Scan for the cell matching the given text and deliver its [X, Y] coordinate at center. 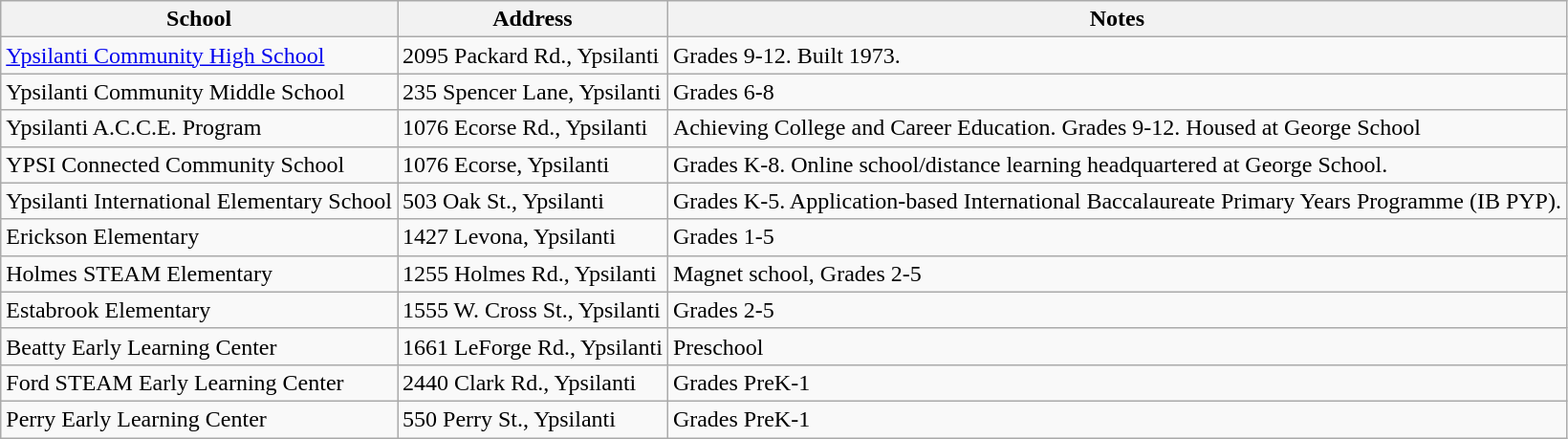
Ypsilanti International Elementary School [199, 201]
Erickson Elementary [199, 237]
School [199, 19]
Grades 1-5 [1117, 237]
Grades 6-8 [1117, 92]
2095 Packard Rd., Ypsilanti [534, 55]
Address [534, 19]
Perry Early Learning Center [199, 419]
1555 W. Cross St., Ypsilanti [534, 310]
1076 Ecorse, Ypsilanti [534, 165]
Grades 9-12. Built 1973. [1117, 55]
Achieving College and Career Education. Grades 9-12. Housed at George School [1117, 128]
503 Oak St., Ypsilanti [534, 201]
YPSI Connected Community School [199, 165]
Ypsilanti Community High School [199, 55]
1255 Holmes Rd., Ypsilanti [534, 274]
1076 Ecorse Rd., Ypsilanti [534, 128]
Holmes STEAM Elementary [199, 274]
2440 Clark Rd., Ypsilanti [534, 383]
Estabrook Elementary [199, 310]
Ypsilanti A.C.C.E. Program [199, 128]
1661 LeForge Rd., Ypsilanti [534, 346]
235 Spencer Lane, Ypsilanti [534, 92]
Beatty Early Learning Center [199, 346]
Grades K-5. Application-based International Baccalaureate Primary Years Programme (IB PYP). [1117, 201]
Grades K-8. Online school/distance learning headquartered at George School. [1117, 165]
1427 Levona, Ypsilanti [534, 237]
Ford STEAM Early Learning Center [199, 383]
Grades 2-5 [1117, 310]
Magnet school, Grades 2-5 [1117, 274]
Notes [1117, 19]
Ypsilanti Community Middle School [199, 92]
Preschool [1117, 346]
550 Perry St., Ypsilanti [534, 419]
